From the cell containing the given text, extract its center point as (x, y) coordinate. 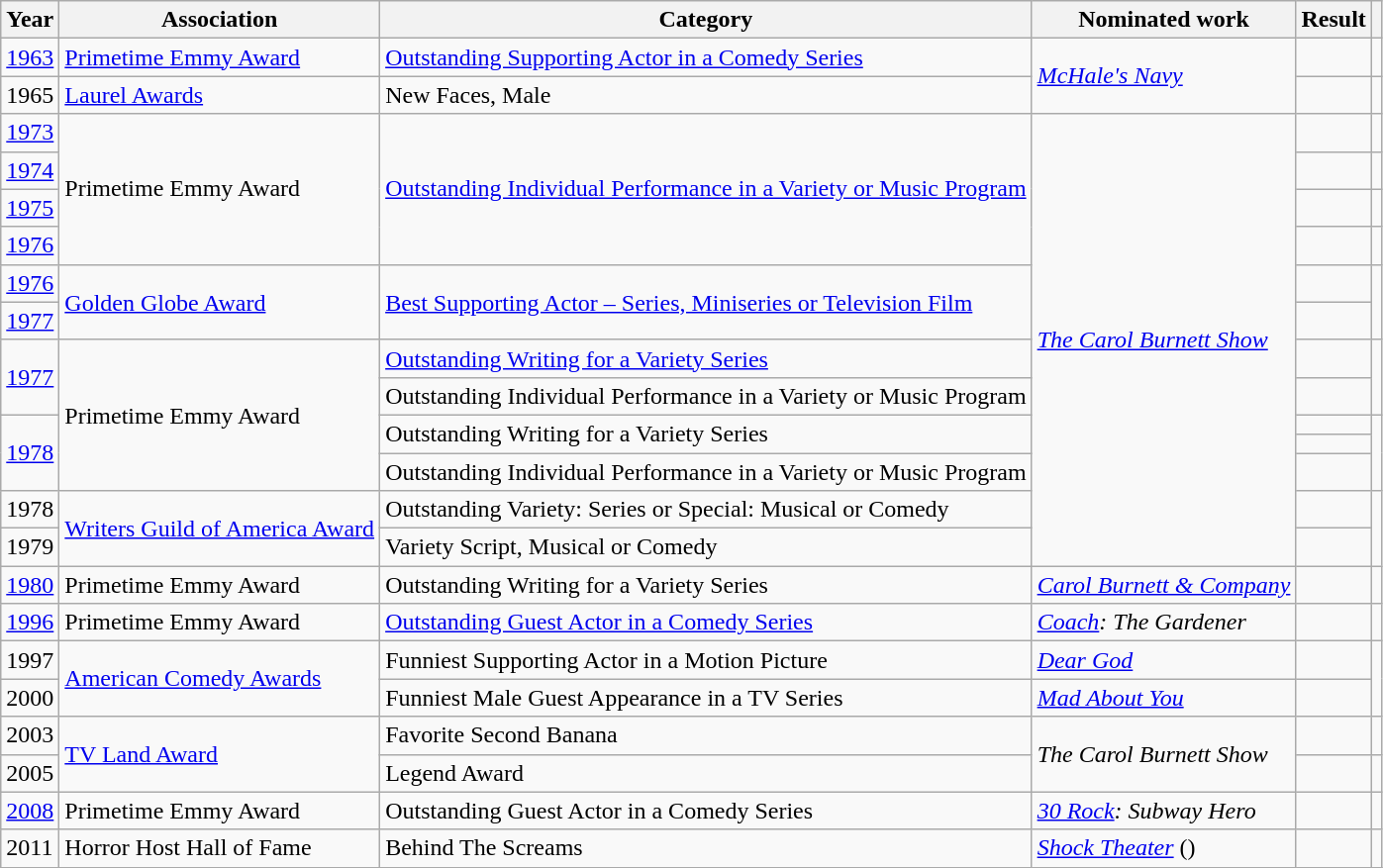
Year (30, 20)
2003 (30, 735)
TV Land Award (220, 754)
2008 (30, 811)
30 Rock: Subway Hero (1164, 811)
1975 (30, 208)
Funniest Supporting Actor in a Motion Picture (706, 660)
Association (220, 20)
McHale's Navy (1164, 76)
Funniest Male Guest Appearance in a TV Series (706, 698)
Variety Script, Musical or Comedy (706, 547)
New Faces, Male (706, 95)
Dear God (1164, 660)
1996 (30, 623)
1974 (30, 170)
Nominated work (1164, 20)
Horror Host Hall of Fame (220, 848)
Behind The Screams (706, 848)
Category (706, 20)
Laurel Awards (220, 95)
1973 (30, 133)
Golden Globe Award (220, 302)
Best Supporting Actor – Series, Miniseries or Television Film (706, 302)
2000 (30, 698)
Outstanding Variety: Series or Special: Musical or Comedy (706, 510)
Carol Burnett & Company (1164, 585)
1965 (30, 95)
2011 (30, 848)
1963 (30, 57)
Writers Guild of America Award (220, 529)
1979 (30, 547)
Legend Award (706, 773)
American Comedy Awards (220, 679)
Favorite Second Banana (706, 735)
Shock Theater () (1164, 848)
1980 (30, 585)
2005 (30, 773)
Result (1334, 20)
Coach: The Gardener (1164, 623)
Outstanding Supporting Actor in a Comedy Series (706, 57)
1997 (30, 660)
Mad About You (1164, 698)
